Detect which cell encompasses the target text, then output its (X, Y) center coordinate. 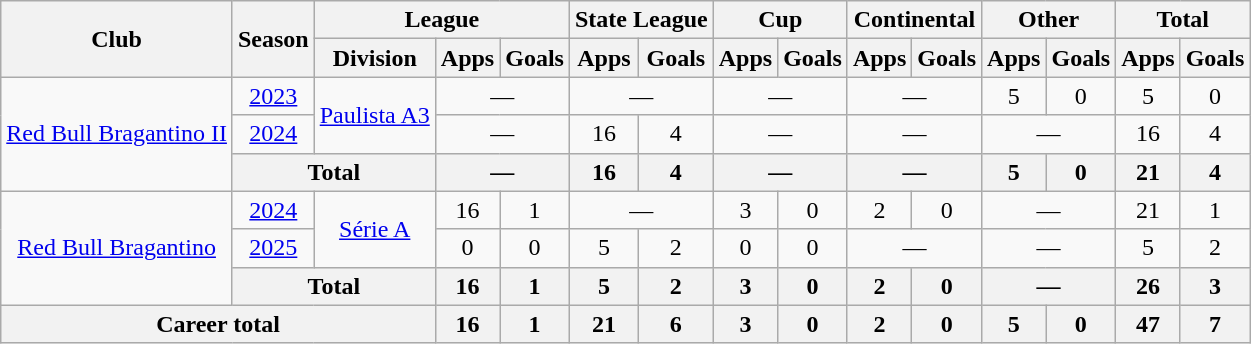
Other (1049, 20)
Division (374, 58)
Career total (218, 324)
Série A (374, 229)
Continental (914, 20)
Red Bull Bragantino II (117, 134)
6 (676, 324)
League (442, 20)
47 (1148, 324)
Paulista A3 (374, 115)
State League (641, 20)
Season (273, 39)
2023 (273, 96)
2025 (273, 248)
Red Bull Bragantino (117, 248)
Club (117, 39)
Cup (780, 20)
7 (1215, 324)
26 (1148, 286)
